Detect which cell encompasses the target text, then output its [X, Y] center coordinate. 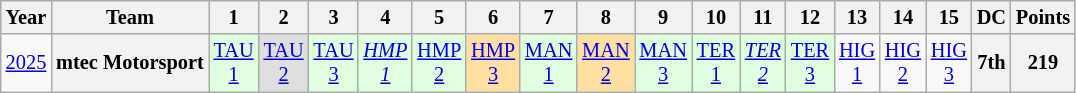
TER2 [763, 63]
2 [284, 17]
7th [992, 63]
Year [26, 17]
HMP3 [493, 63]
13 [857, 17]
12 [810, 17]
5 [439, 17]
TAU2 [284, 63]
DC [992, 17]
HIG1 [857, 63]
14 [903, 17]
Team [130, 17]
MAN1 [548, 63]
1 [234, 17]
HIG2 [903, 63]
mtec Motorsport [130, 63]
2025 [26, 63]
TAU1 [234, 63]
HMP2 [439, 63]
9 [664, 17]
6 [493, 17]
10 [716, 17]
3 [334, 17]
MAN2 [606, 63]
HIG3 [949, 63]
TER3 [810, 63]
219 [1043, 63]
8 [606, 17]
MAN3 [664, 63]
11 [763, 17]
15 [949, 17]
TER1 [716, 63]
7 [548, 17]
Points [1043, 17]
TAU3 [334, 63]
4 [385, 17]
HMP1 [385, 63]
